Capture the cell that displays the provided text and extract its (x, y) central coordinate. 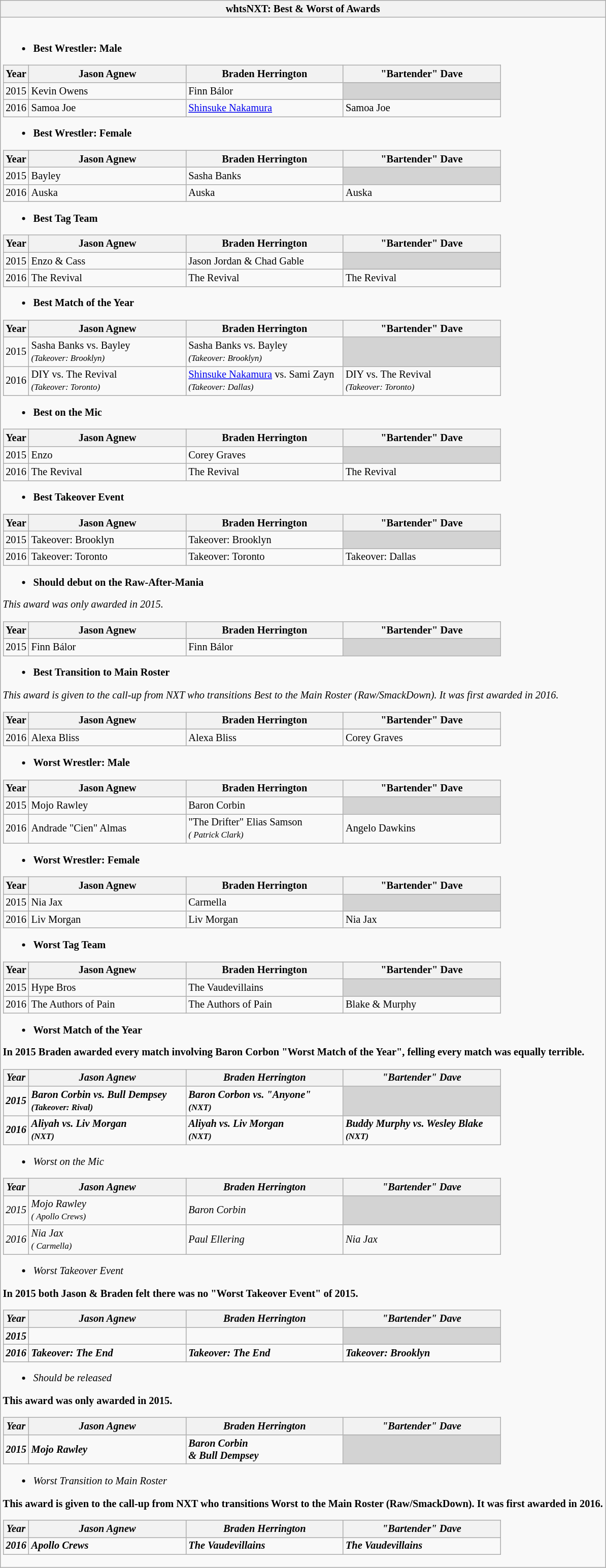
Mojo Rawley( Apollo Crews) (108, 1210)
Enzo (108, 455)
whtsNXT: Best & Worst of Awards (303, 9)
Baron Corbin vs. Bull Dempsey(Takeover: Rival) (108, 1101)
Jason Jordan & Chad Gable (264, 261)
Sasha Banks (264, 176)
Baron Corbon vs. "Anyone"(NXT) (264, 1101)
Kevin Owens (108, 91)
Andrade "Cien" Almas (108, 828)
Shinsuke Nakamura (264, 108)
"The Drifter" Elias Samson( Patrick Clark) (264, 828)
Hype Bros (108, 987)
Shinsuke Nakamura vs. Sami Zayn(Takeover: Dallas) (264, 381)
Apollo Crews (108, 1546)
Blake & Murphy (422, 1005)
Buddy Murphy vs. Wesley Blake(NXT) (422, 1130)
Takeover: Dallas (422, 557)
Paul Ellering (264, 1240)
Nia Jax( Carmella) (108, 1240)
Enzo & Cass (108, 261)
Baron Corbin& Bull Dempsey (264, 1449)
Angelo Dawkins (422, 828)
Carmella (264, 903)
Bayley (108, 176)
